Return the [X, Y] coordinate for the center point of the cell that contains the specified text.  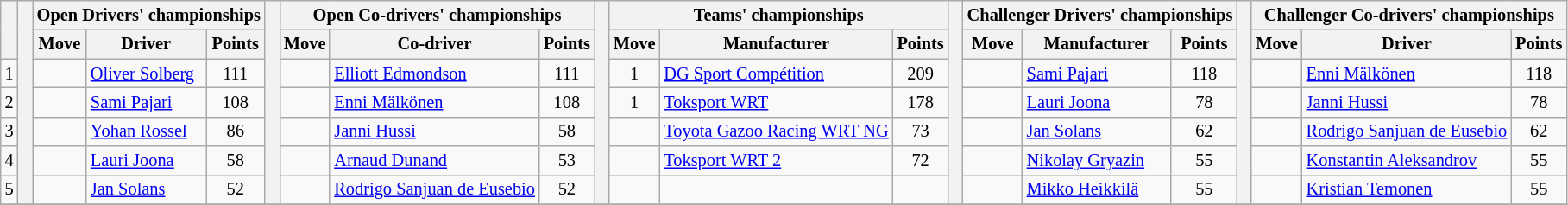
73 [921, 131]
Yohan Rossel [147, 131]
Kristian Temonen [1407, 189]
5 [9, 189]
DG Sport Compétition [776, 74]
209 [921, 74]
Open Drivers' championships [148, 15]
86 [236, 131]
4 [9, 161]
53 [567, 161]
Toksport WRT [776, 102]
Teams' championships [778, 15]
Mikko Heikkilä [1098, 189]
Elliott Edmondson [434, 74]
72 [921, 161]
Challenger Drivers' championships [1099, 15]
Toyota Gazoo Racing WRT NG [776, 131]
Co-driver [434, 44]
2 [9, 102]
3 [9, 131]
Toksport WRT 2 [776, 161]
Challenger Co-drivers' championships [1408, 15]
Open Co-drivers' championships [437, 15]
Konstantin Aleksandrov [1407, 161]
Oliver Solberg [147, 74]
Nikolay Gryazin [1098, 161]
178 [921, 102]
Arnaud Dunand [434, 161]
